For the text-containing cell, return its midpoint in [X, Y] coordinate format. 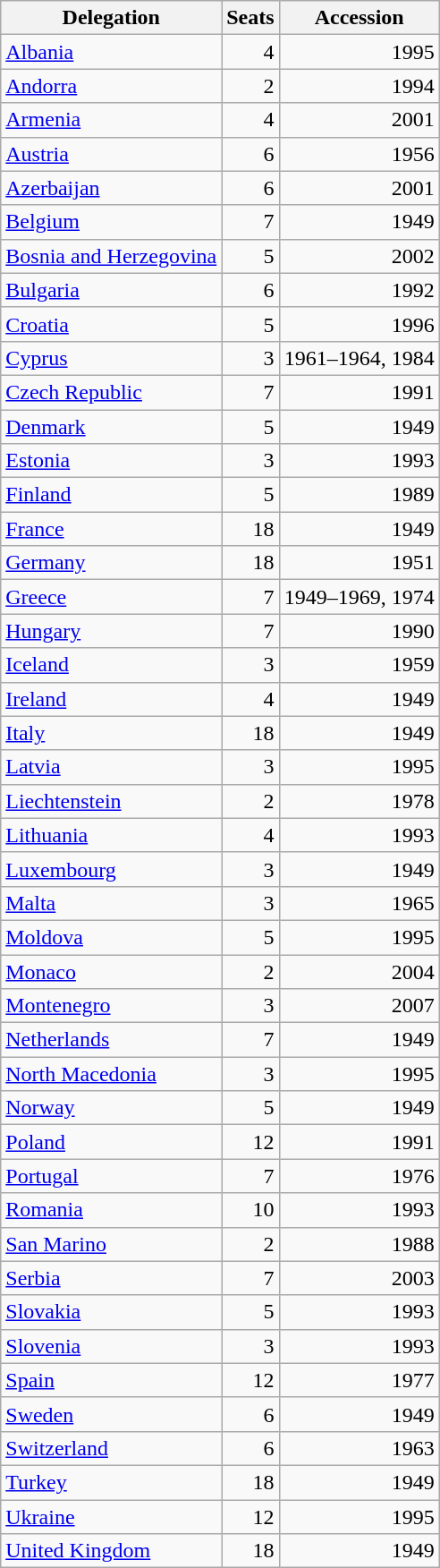
1992 [360, 290]
France [111, 529]
Lithuania [111, 835]
1965 [360, 903]
Latvia [111, 767]
Romania [111, 1210]
1996 [360, 324]
2003 [360, 1278]
Denmark [111, 427]
Andorra [111, 86]
San Marino [111, 1244]
1959 [360, 665]
Bulgaria [111, 290]
Bosnia and Herzegovina [111, 256]
Norway [111, 1108]
2002 [360, 256]
Croatia [111, 324]
Italy [111, 733]
Serbia [111, 1278]
Monaco [111, 971]
1961–1964, 1984 [360, 358]
Finland [111, 495]
1989 [360, 495]
Slovenia [111, 1346]
Azerbaijan [111, 188]
Netherlands [111, 1040]
Germany [111, 563]
North Macedonia [111, 1074]
Armenia [111, 120]
1994 [360, 86]
Turkey [111, 1482]
1988 [360, 1244]
Montenegro [111, 1006]
United Kingdom [111, 1551]
Czech Republic [111, 392]
1990 [360, 631]
Delegation [111, 18]
Sweden [111, 1414]
1949–1969, 1974 [360, 597]
2004 [360, 971]
Malta [111, 903]
Cyprus [111, 358]
1976 [360, 1176]
Seats [250, 18]
Portugal [111, 1176]
Austria [111, 154]
Belgium [111, 222]
Estonia [111, 461]
Albania [111, 52]
Moldova [111, 937]
2007 [360, 1006]
10 [250, 1210]
Greece [111, 597]
Slovakia [111, 1312]
Luxembourg [111, 869]
1951 [360, 563]
Ireland [111, 699]
Iceland [111, 665]
1977 [360, 1380]
1956 [360, 154]
Spain [111, 1380]
Poland [111, 1142]
Liechtenstein [111, 801]
Ukraine [111, 1517]
1978 [360, 801]
Switzerland [111, 1448]
1963 [360, 1448]
Accession [360, 18]
Hungary [111, 631]
